Capture the cell that displays the provided text and extract its [X, Y] central coordinate. 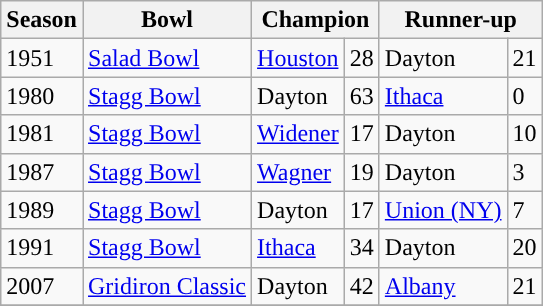
7 [524, 210]
1981 [42, 134]
42 [362, 286]
1987 [42, 172]
Champion [316, 20]
Gridiron Classic [166, 286]
Union (NY) [443, 210]
28 [362, 58]
Widener [298, 134]
Salad Bowl [166, 58]
63 [362, 96]
3 [524, 172]
Wagner [298, 172]
Bowl [166, 20]
Season [42, 20]
1991 [42, 248]
Runner-up [460, 20]
10 [524, 134]
Albany [443, 286]
2007 [42, 286]
1989 [42, 210]
0 [524, 96]
1980 [42, 96]
19 [362, 172]
Houston [298, 58]
20 [524, 248]
1951 [42, 58]
34 [362, 248]
